Return (X, Y) of the center of cell containing provided text 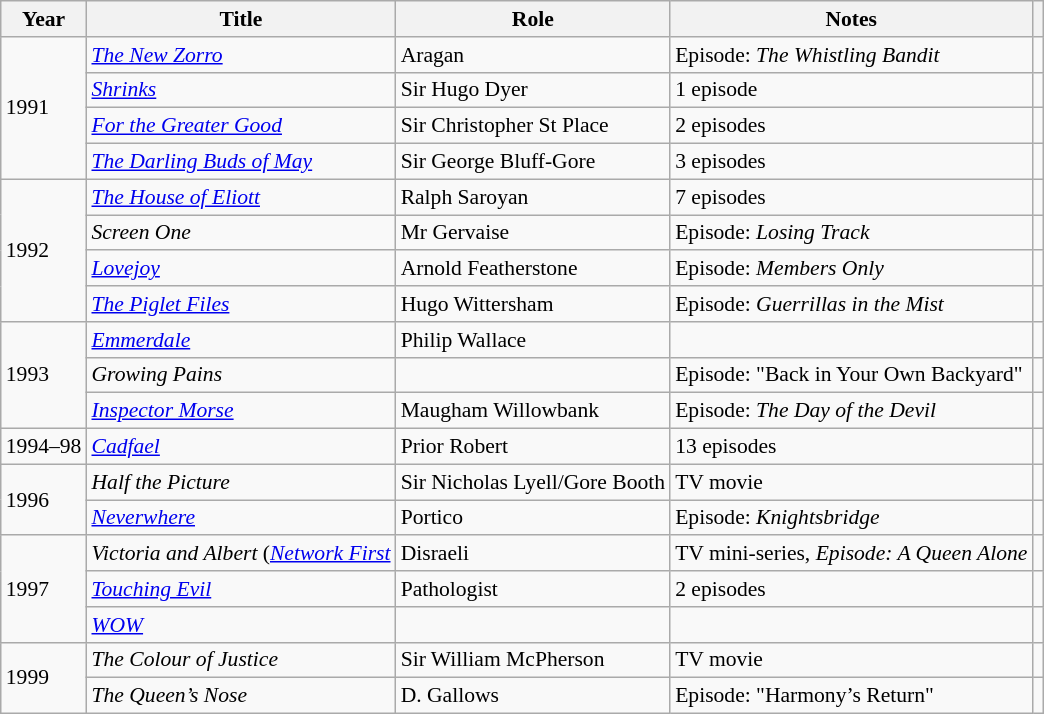
Year (44, 19)
1997 (44, 590)
Disraeli (534, 554)
Ralph Saroyan (534, 197)
Neverwhere (240, 518)
Victoria and Albert (Network First (240, 554)
Episode: Losing Track (851, 233)
1992 (44, 250)
The Piglet Files (240, 304)
Sir George Bluff-Gore (534, 162)
The Darling Buds of May (240, 162)
The Colour of Justice (240, 660)
13 episodes (851, 447)
The House of Eliott (240, 197)
Lovejoy (240, 269)
Sir Christopher St Place (534, 126)
TV mini-series, Episode: A Queen Alone (851, 554)
1991 (44, 108)
Hugo Wittersham (534, 304)
Portico (534, 518)
Episode: The Day of the Devil (851, 411)
The Queen’s Nose (240, 696)
Half the Picture (240, 482)
Cadfael (240, 447)
D. Gallows (534, 696)
1994–98 (44, 447)
Role (534, 19)
Notes (851, 19)
Emmerdale (240, 340)
Title (240, 19)
Pathologist (534, 589)
Screen One (240, 233)
Arnold Featherstone (534, 269)
Episode: Guerrillas in the Mist (851, 304)
Growing Pains (240, 375)
1996 (44, 500)
Sir Nicholas Lyell/Gore Booth (534, 482)
Maugham Willowbank (534, 411)
Aragan (534, 55)
1 episode (851, 90)
Shrinks (240, 90)
Episode: Knightsbridge (851, 518)
Episode: "Back in Your Own Backyard" (851, 375)
1993 (44, 376)
The New Zorro (240, 55)
1999 (44, 678)
Sir Hugo Dyer (534, 90)
For the Greater Good (240, 126)
Episode: "Harmony’s Return" (851, 696)
Philip Wallace (534, 340)
Prior Robert (534, 447)
WOW (240, 625)
Sir William McPherson (534, 660)
Mr Gervaise (534, 233)
3 episodes (851, 162)
Inspector Morse (240, 411)
Episode: The Whistling Bandit (851, 55)
7 episodes (851, 197)
Touching Evil (240, 589)
Episode: Members Only (851, 269)
